Capture the cell that displays the provided text and extract its (x, y) central coordinate. 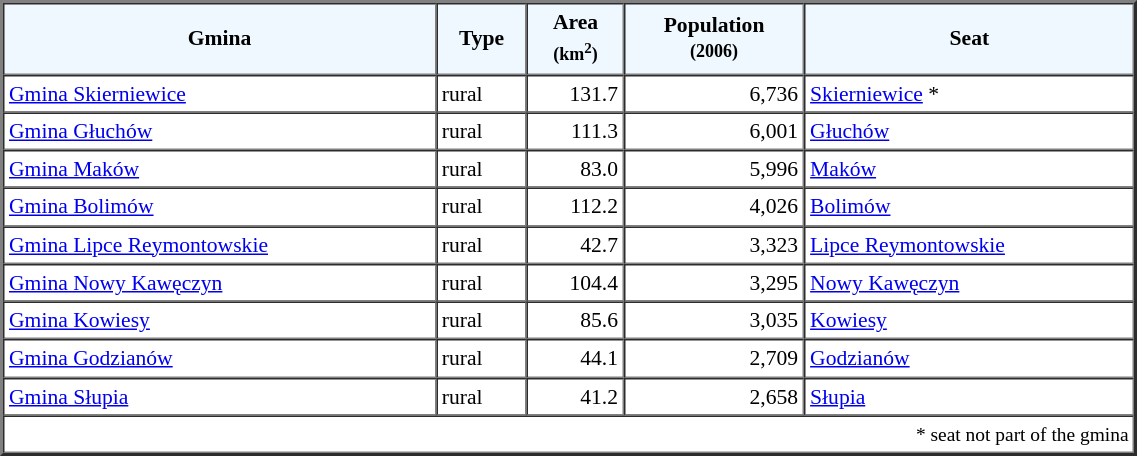
Gmina Lipce Reymontowskie (220, 245)
131.7 (576, 93)
5,996 (714, 169)
Gmina Bolimów (220, 207)
Bolimów (969, 207)
Gmina (220, 38)
Godzianów (969, 359)
2,709 (714, 359)
42.7 (576, 245)
6,736 (714, 93)
3,323 (714, 245)
Gmina Godzianów (220, 359)
Type (482, 38)
112.2 (576, 207)
6,001 (714, 131)
Gmina Słupia (220, 396)
Gmina Skierniewice (220, 93)
Gmina Maków (220, 169)
Seat (969, 38)
Area(km2) (576, 38)
111.3 (576, 131)
85.6 (576, 321)
104.4 (576, 283)
2,658 (714, 396)
Lipce Reymontowskie (969, 245)
4,026 (714, 207)
* seat not part of the gmina (569, 434)
Gmina Nowy Kawęczyn (220, 283)
Skierniewice * (969, 93)
Kowiesy (969, 321)
3,035 (714, 321)
3,295 (714, 283)
41.2 (576, 396)
Głuchów (969, 131)
44.1 (576, 359)
Gmina Głuchów (220, 131)
Maków (969, 169)
Słupia (969, 396)
Population(2006) (714, 38)
Nowy Kawęczyn (969, 283)
Gmina Kowiesy (220, 321)
83.0 (576, 169)
